Scan for the cell matching the given text and deliver its (X, Y) coordinate at center. 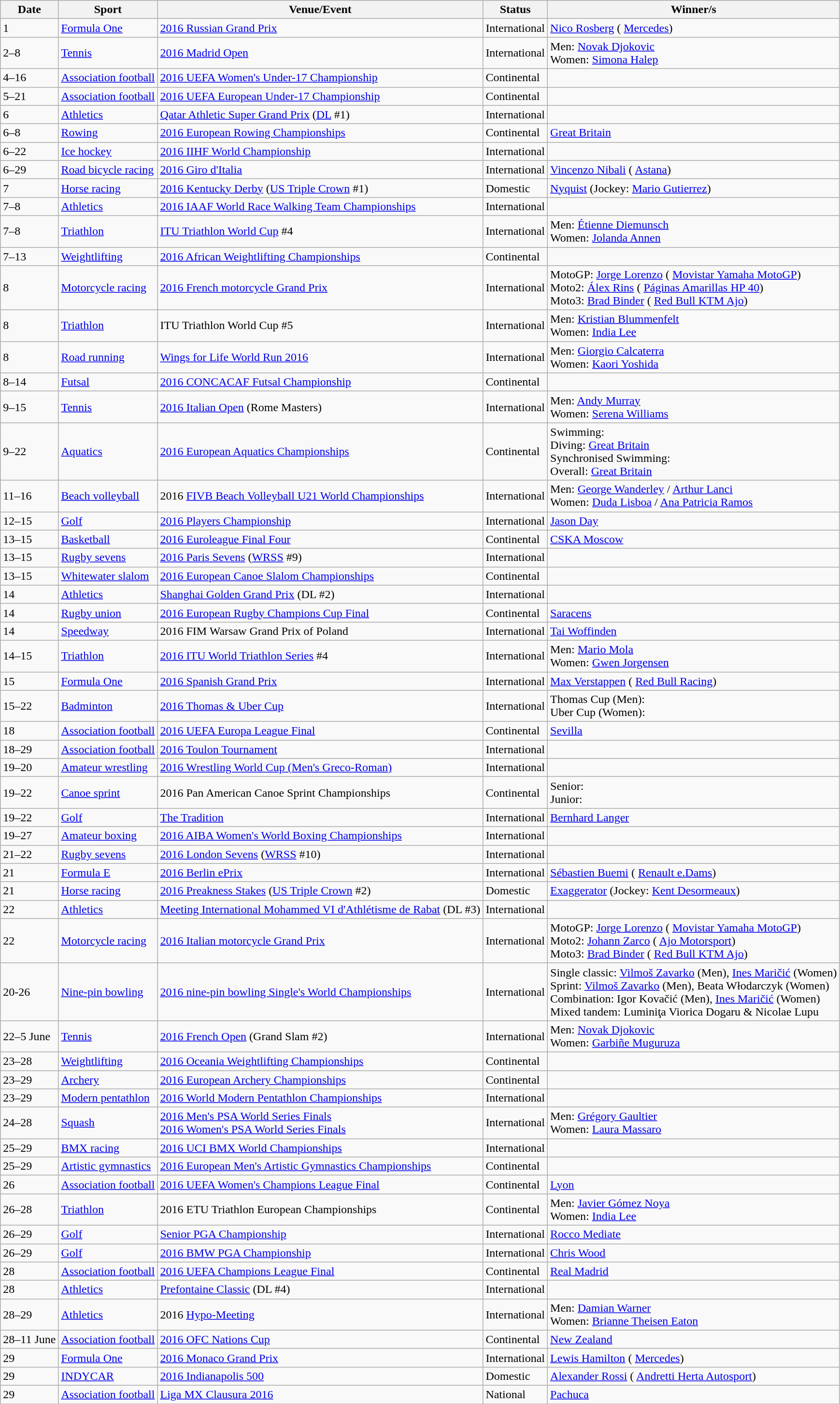
Canoe sprint (108, 792)
MotoGP: Jorge Lorenzo ( Movistar Yamaha MotoGP)Moto2: Johann Zarco ( Ajo Motorsport)Moto3: Brad Binder ( Red Bull KTM Ajo) (694, 941)
2016 Toulon Tournament (320, 749)
Sevilla (694, 731)
2016 World Modern Pentathlon Championships (320, 1098)
Men: Kristian BlummenfeltWomen: India Lee (694, 326)
Squash (108, 1123)
19–27 (29, 836)
2016 Giro d'Italia (320, 170)
12–15 (29, 521)
6 (29, 115)
2016 Men's PSA World Series Finals 2016 Women's PSA World Series Finals (320, 1123)
CSKA Moscow (694, 539)
2016 Berlin ePrix (320, 873)
Road bicycle racing (108, 170)
Sport (108, 10)
Great Britain (694, 133)
Max Verstappen ( Red Bull Racing) (694, 681)
14–15 (29, 656)
2016 Thomas & Uber Cup (320, 706)
2016 French Open (Grand Slam #2) (320, 1036)
18 (29, 731)
2016 Players Championship (320, 521)
Exaggerator (Jockey: Kent Desormeaux) (694, 891)
BMX racing (108, 1148)
Men: Andy MurrayWomen: Serena Williams (694, 407)
Nyquist (Jockey: Mario Gutierrez) (694, 188)
4–16 (29, 78)
6–29 (29, 170)
Futsal (108, 382)
2016 UEFA Women's Champions League Final (320, 1185)
2016 Russian Grand Prix (320, 28)
Men: George Wanderley / Arthur LanciWomen: Duda Lisboa / Ana Patricia Ramos (694, 496)
2016 IIHF World Championship (320, 151)
ITU Triathlon World Cup #4 (320, 231)
Men: Damian WarnerWomen: Brianne Theisen Eaton (694, 1314)
2016 European Rowing Championships (320, 133)
15 (29, 681)
Lewis Hamilton ( Mercedes) (694, 1358)
2016 UCI BMX World Championships (320, 1148)
Meeting International Mohammed VI d'Athlétisme de Rabat (DL #3) (320, 909)
Saracens (694, 613)
Basketball (108, 539)
Ice hockey (108, 151)
Nine-pin bowling (108, 991)
National (515, 1394)
Tai Woffinden (694, 631)
Real Madrid (694, 1271)
20-26 (29, 991)
2016 BMW PGA Championship (320, 1253)
Whitewater slalom (108, 576)
Senior PGA Championship (320, 1234)
Lyon (694, 1185)
Venue/Event (320, 10)
15–22 (29, 706)
Amateur boxing (108, 836)
Men: Giorgio CalcaterraWomen: Kaori Yoshida (694, 358)
2016 Italian motorcycle Grand Prix (320, 941)
Chris Wood (694, 1253)
2016 UEFA Europa League Final (320, 731)
Status (515, 10)
2016 FIM Warsaw Grand Prix of Poland (320, 631)
2016 European Archery Championships (320, 1080)
2016 Kentucky Derby (US Triple Crown #1) (320, 188)
2016 Paris Sevens (WRSS #9) (320, 558)
Qatar Athletic Super Grand Prix (DL #1) (320, 115)
Men: Étienne DiemunschWomen: Jolanda Annen (694, 231)
Liga MX Clausura 2016 (320, 1394)
Beach volleyball (108, 496)
2016 IAAF World Race Walking Team Championships (320, 206)
Men: Grégory GaultierWomen: Laura Massaro (694, 1123)
2016 Wrestling World Cup (Men's Greco-Roman) (320, 768)
2016 European Aquatics Championships (320, 451)
9–15 (29, 407)
Shanghai Golden Grand Prix (DL #2) (320, 594)
2016 European Men's Artistic Gymnastics Championships (320, 1166)
Wings for Life World Run 2016 (320, 358)
6–8 (29, 133)
Sébastien Buemi ( Renault e.Dams) (694, 873)
1 (29, 28)
2016 nine-pin bowling Single's World Championships (320, 991)
Vincenzo Nibali ( Astana) (694, 170)
Senior: Junior: (694, 792)
ITU Triathlon World Cup #5 (320, 326)
The Tradition (320, 817)
Date (29, 10)
2016 CONCACAF Futsal Championship (320, 382)
Nico Rosberg ( Mercedes) (694, 28)
24–28 (29, 1123)
MotoGP: Jorge Lorenzo ( Movistar Yamaha MotoGP)Moto2: Álex Rins ( Páginas Amarillas HP 40)Moto3: Brad Binder ( Red Bull KTM Ajo) (694, 288)
8–14 (29, 382)
5–21 (29, 96)
2016 Spanish Grand Prix (320, 681)
Winner/s (694, 10)
2016 Monaco Grand Prix (320, 1358)
2016 OFC Nations Cup (320, 1339)
28–29 (29, 1314)
2016 UEFA Women's Under-17 Championship (320, 78)
Thomas Cup (Men): Uber Cup (Women): (694, 706)
2016 FIVB Beach Volleyball U21 World Championships (320, 496)
Bernhard Langer (694, 817)
Road running (108, 358)
Archery (108, 1080)
2016 Oceania Weightlifting Championships (320, 1061)
21–22 (29, 854)
Men: Mario MolaWomen: Gwen Jorgensen (694, 656)
2016 ITU World Triathlon Series #4 (320, 656)
18–29 (29, 749)
7–13 (29, 257)
Jason Day (694, 521)
Artistic gymnastics (108, 1166)
23–28 (29, 1061)
Rugby union (108, 613)
Aquatics (108, 451)
2016 Preakness Stakes (US Triple Crown #2) (320, 891)
Prefontaine Classic (DL #4) (320, 1289)
28–11 June (29, 1339)
26 (29, 1185)
2016 French motorcycle Grand Prix (320, 288)
2016 European Rugby Champions Cup Final (320, 613)
Men: Novak DjokovicWomen: Garbiñe Muguruza (694, 1036)
Modern pentathlon (108, 1098)
2016 AIBA Women's World Boxing Championships (320, 836)
6–22 (29, 151)
9–22 (29, 451)
2016 Indianapolis 500 (320, 1376)
Pachuca (694, 1394)
2016 Pan American Canoe Sprint Championships (320, 792)
Rocco Mediate (694, 1234)
2016 Italian Open (Rome Masters) (320, 407)
2016 UEFA Champions League Final (320, 1271)
Speedway (108, 631)
2016 African Weightlifting Championships (320, 257)
2016 Hypo-Meeting (320, 1314)
Men: Novak DjokovicWomen: Simona Halep (694, 53)
11–16 (29, 496)
INDYCAR (108, 1376)
2016 Euroleague Final Four (320, 539)
2016 UEFA European Under-17 Championship (320, 96)
Badminton (108, 706)
2016 European Canoe Slalom Championships (320, 576)
Rowing (108, 133)
Swimming: Diving: Great BritainSynchronised Swimming: Overall: Great Britain (694, 451)
22–5 June (29, 1036)
2016 London Sevens (WRSS #10) (320, 854)
26–28 (29, 1210)
Amateur wrestling (108, 768)
Men: Javier Gómez NoyaWomen: India Lee (694, 1210)
2–8 (29, 53)
2016 Madrid Open (320, 53)
2016 ETU Triathlon European Championships (320, 1210)
Alexander Rossi ( Andretti Herta Autosport) (694, 1376)
Formula E (108, 873)
7 (29, 188)
New Zealand (694, 1339)
19–20 (29, 768)
